Capture the cell that displays the provided text and extract its (x, y) central coordinate. 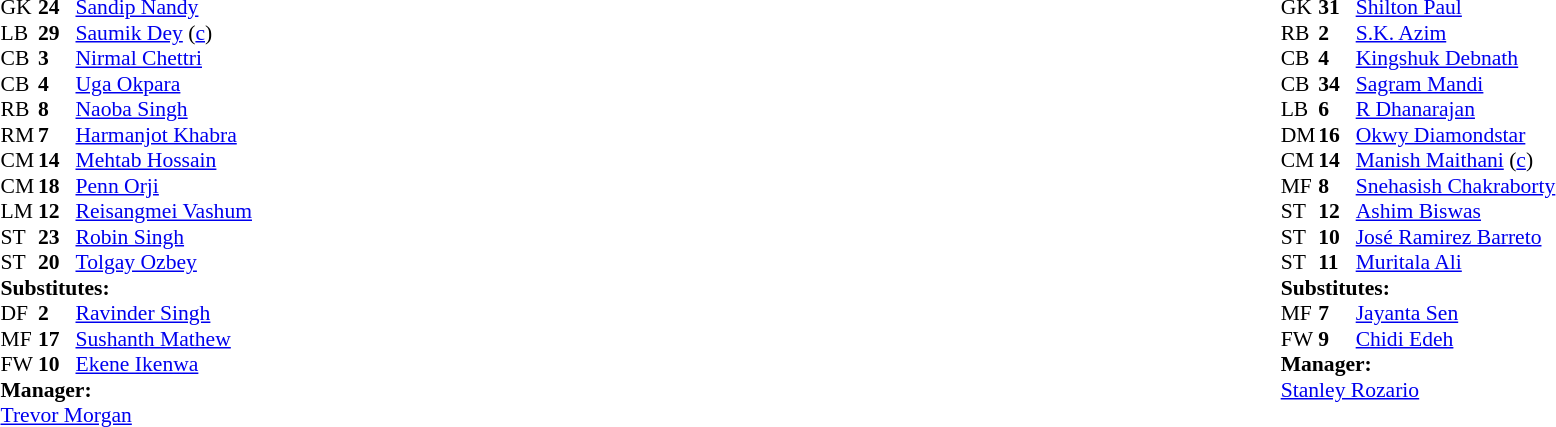
34 (1337, 84)
23 (57, 237)
DF (19, 313)
Sushanth Mathew (164, 339)
Sagram Mandi (1456, 84)
José Ramirez Barreto (1456, 237)
11 (1337, 263)
17 (57, 339)
Kingshuk Debnath (1456, 59)
Snehasish Chakraborty (1456, 186)
Uga Okpara (164, 84)
Saumik Dey (c) (164, 33)
Chidi Edeh (1456, 339)
16 (1337, 135)
Nirmal Chettri (164, 59)
Naoba Singh (164, 109)
Ashim Biswas (1456, 211)
Manish Maithani (c) (1456, 161)
Robin Singh (164, 237)
Muritala Ali (1456, 263)
Stanley Rozario (1418, 390)
LM (19, 211)
Jayanta Sen (1456, 313)
20 (57, 263)
Ekene Ikenwa (164, 365)
Ravinder Singh (164, 313)
9 (1337, 339)
R Dhanarajan (1456, 109)
RM (19, 135)
Tolgay Ozbey (164, 263)
Mehtab Hossain (164, 161)
18 (57, 186)
Harmanjot Khabra (164, 135)
6 (1337, 109)
Okwy Diamondstar (1456, 135)
DM (1300, 135)
3 (57, 59)
Penn Orji (164, 186)
29 (57, 33)
Reisangmei Vashum (164, 211)
S.K. Azim (1456, 33)
